Determine the [X, Y] coordinate at the center of the cell enclosing the given text.  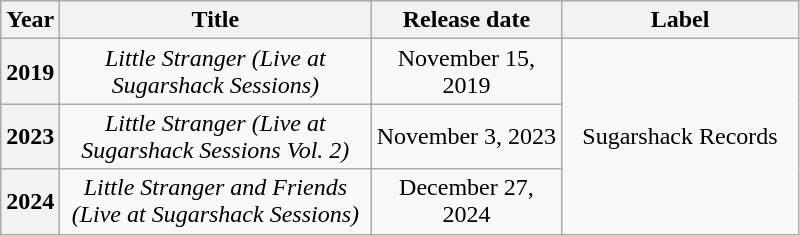
November 3, 2023 [466, 136]
Title [216, 20]
December 27, 2024 [466, 202]
2024 [30, 202]
2023 [30, 136]
Year [30, 20]
Little Stranger (Live at Sugarshack Sessions) [216, 72]
November 15, 2019 [466, 72]
Little Stranger (Live at Sugarshack Sessions Vol. 2) [216, 136]
Release date [466, 20]
2019 [30, 72]
Little Stranger and Friends (Live at Sugarshack Sessions) [216, 202]
Label [680, 20]
Sugarshack Records [680, 136]
